Output the (x, y) coordinate of the center of the cell containing the given text.  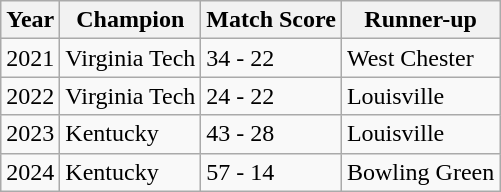
Champion (130, 20)
Year (30, 20)
57 - 14 (272, 172)
West Chester (420, 58)
43 - 28 (272, 134)
24 - 22 (272, 96)
2021 (30, 58)
2022 (30, 96)
2024 (30, 172)
34 - 22 (272, 58)
2023 (30, 134)
Runner-up (420, 20)
Bowling Green (420, 172)
Match Score (272, 20)
